Detect which cell encompasses the target text, then output its [X, Y] center coordinate. 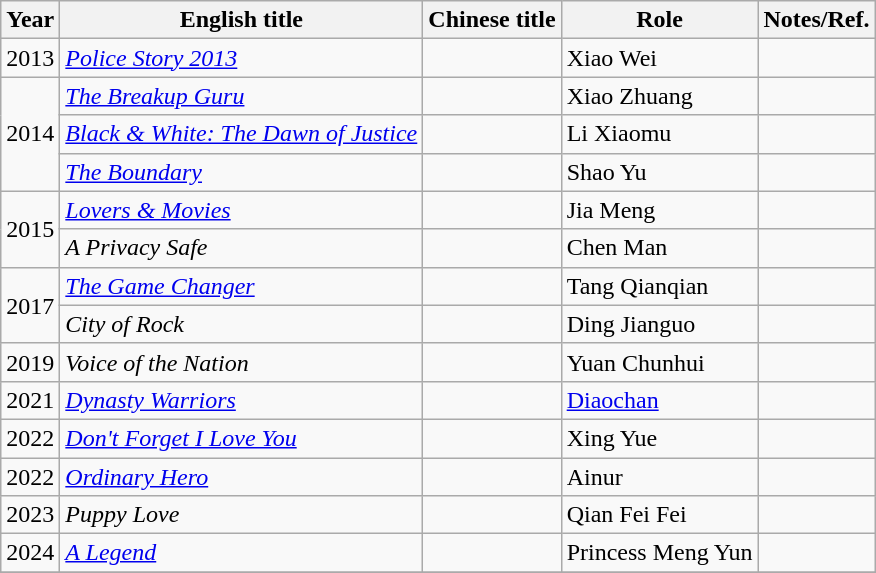
2013 [30, 58]
Notes/Ref. [816, 20]
Qian Fei Fei [660, 515]
Jia Meng [660, 210]
2014 [30, 134]
Diaochan [660, 400]
Don't Forget I Love You [242, 438]
Shao Yu [660, 172]
English title [242, 20]
A Privacy Safe [242, 248]
The Breakup Guru [242, 96]
Ordinary Hero [242, 477]
Dynasty Warriors [242, 400]
Xing Yue [660, 438]
Puppy Love [242, 515]
Xiao Wei [660, 58]
Ainur [660, 477]
2015 [30, 229]
Black & White: The Dawn of Justice [242, 134]
2017 [30, 305]
The Game Changer [242, 286]
Voice of the Nation [242, 362]
Chen Man [660, 248]
The Boundary [242, 172]
2019 [30, 362]
A Legend [242, 553]
Li Xiaomu [660, 134]
2021 [30, 400]
Lovers & Movies [242, 210]
Yuan Chunhui [660, 362]
2024 [30, 553]
2023 [30, 515]
Xiao Zhuang [660, 96]
Princess Meng Yun [660, 553]
City of Rock [242, 324]
Police Story 2013 [242, 58]
Tang Qianqian [660, 286]
Role [660, 20]
Chinese title [492, 20]
Year [30, 20]
Ding Jianguo [660, 324]
